Identify which cell holds the provided text, then report its [x, y] central coordinate. 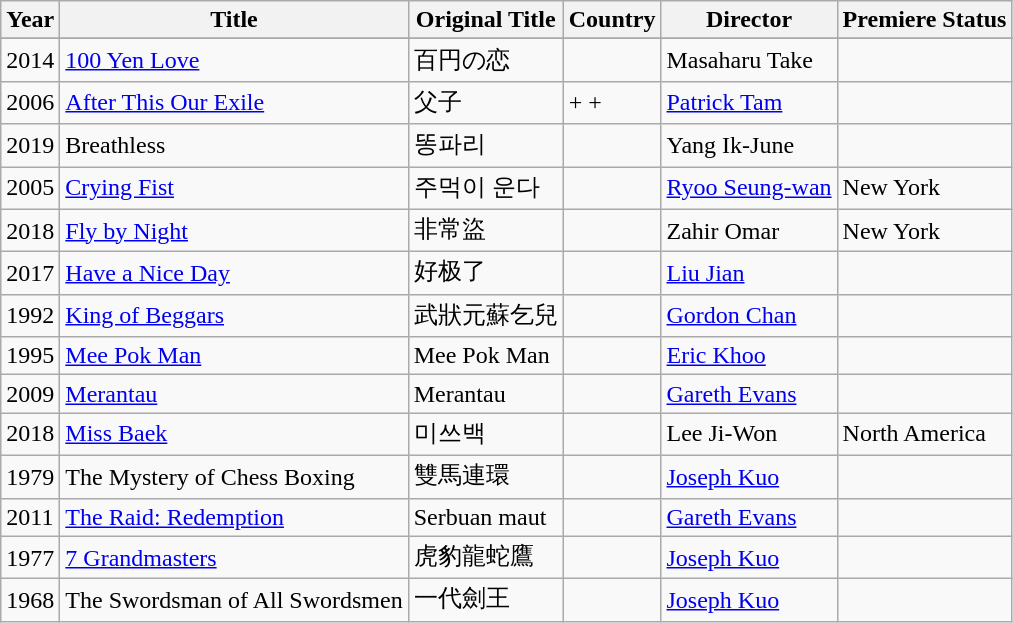
Country [612, 20]
好极了 [486, 274]
1977 [30, 558]
Fly by Night [234, 230]
2006 [30, 102]
The Swordsman of All Swordsmen [234, 600]
虎豹龍蛇鷹 [486, 558]
1979 [30, 476]
+ + [612, 102]
Lee Ji-Won [749, 434]
1968 [30, 600]
Zahir Omar [749, 230]
Director [749, 20]
2019 [30, 146]
Gordon Chan [749, 316]
Patrick Tam [749, 102]
Eric Khoo [749, 356]
Premiere Status [924, 20]
Yang Ik-June [749, 146]
2005 [30, 188]
King of Beggars [234, 316]
Liu Jian [749, 274]
Masaharu Take [749, 60]
100 Yen Love [234, 60]
미쓰백 [486, 434]
一代劍王 [486, 600]
Year [30, 20]
The Mystery of Chess Boxing [234, 476]
非常盜 [486, 230]
Ryoo Seung-wan [749, 188]
Title [234, 20]
After This Our Exile [234, 102]
雙馬連環 [486, 476]
Serbuan maut [486, 517]
2014 [30, 60]
百円の恋 [486, 60]
2011 [30, 517]
똥파리 [486, 146]
Miss Baek [234, 434]
Have a Nice Day [234, 274]
2009 [30, 394]
주먹이 운다 [486, 188]
1992 [30, 316]
Crying Fist [234, 188]
Breathless [234, 146]
7 Grandmasters [234, 558]
Original Title [486, 20]
武狀元蘇乞兒 [486, 316]
2017 [30, 274]
North America [924, 434]
1995 [30, 356]
The Raid: Redemption [234, 517]
父子 [486, 102]
